Provide the [X, Y] coordinate of the cell's center where the given text is located.  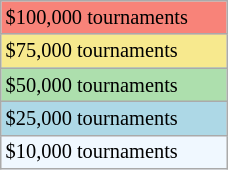
$100,000 tournaments [114, 17]
$10,000 tournaments [114, 152]
$75,000 tournaments [114, 51]
$50,000 tournaments [114, 85]
$25,000 tournaments [114, 118]
